Return the (X, Y) coordinate for the center point of the cell that contains the specified text.  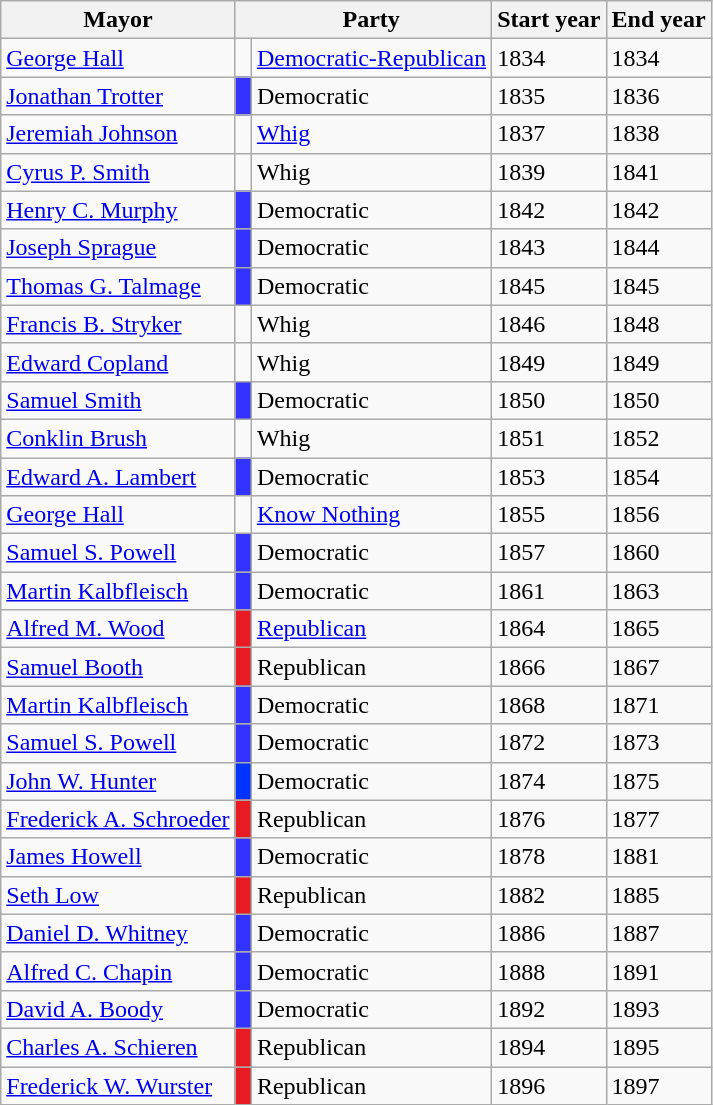
1885 (658, 895)
1864 (549, 629)
1868 (549, 705)
1878 (549, 857)
Alfred C. Chapin (118, 971)
1874 (549, 781)
1854 (658, 477)
Edward Copland (118, 362)
Francis B. Stryker (118, 324)
1838 (658, 134)
Cyrus P. Smith (118, 172)
1851 (549, 438)
Charles A. Schieren (118, 1047)
Henry C. Murphy (118, 210)
David A. Boody (118, 1009)
1876 (549, 819)
Jonathan Trotter (118, 96)
Seth Low (118, 895)
Alfred M. Wood (118, 629)
1863 (658, 591)
Joseph Sprague (118, 248)
1853 (549, 477)
1895 (658, 1047)
1841 (658, 172)
1891 (658, 971)
Mayor (118, 20)
1865 (658, 629)
1871 (658, 705)
End year (658, 20)
Frederick W. Wurster (118, 1085)
Know Nothing (371, 515)
1896 (549, 1085)
Conklin Brush (118, 438)
John W. Hunter (118, 781)
Edward A. Lambert (118, 477)
1882 (549, 895)
1867 (658, 667)
James Howell (118, 857)
Jeremiah Johnson (118, 134)
Frederick A. Schroeder (118, 819)
1844 (658, 248)
1855 (549, 515)
1877 (658, 819)
1843 (549, 248)
1856 (658, 515)
1894 (549, 1047)
1872 (549, 743)
1873 (658, 743)
1897 (658, 1085)
1861 (549, 591)
1886 (549, 933)
1887 (658, 933)
1893 (658, 1009)
Thomas G. Talmage (118, 286)
1888 (549, 971)
1881 (658, 857)
1860 (658, 553)
1875 (658, 781)
1892 (549, 1009)
1837 (549, 134)
1835 (549, 96)
1848 (658, 324)
Party (371, 20)
1866 (549, 667)
1852 (658, 438)
1836 (658, 96)
1839 (549, 172)
Start year (549, 20)
Samuel Smith (118, 400)
Democratic-Republican (371, 58)
Samuel Booth (118, 667)
1857 (549, 553)
1846 (549, 324)
Daniel D. Whitney (118, 933)
